Determine the [x, y] coordinate at the center of the cell enclosing the given text.  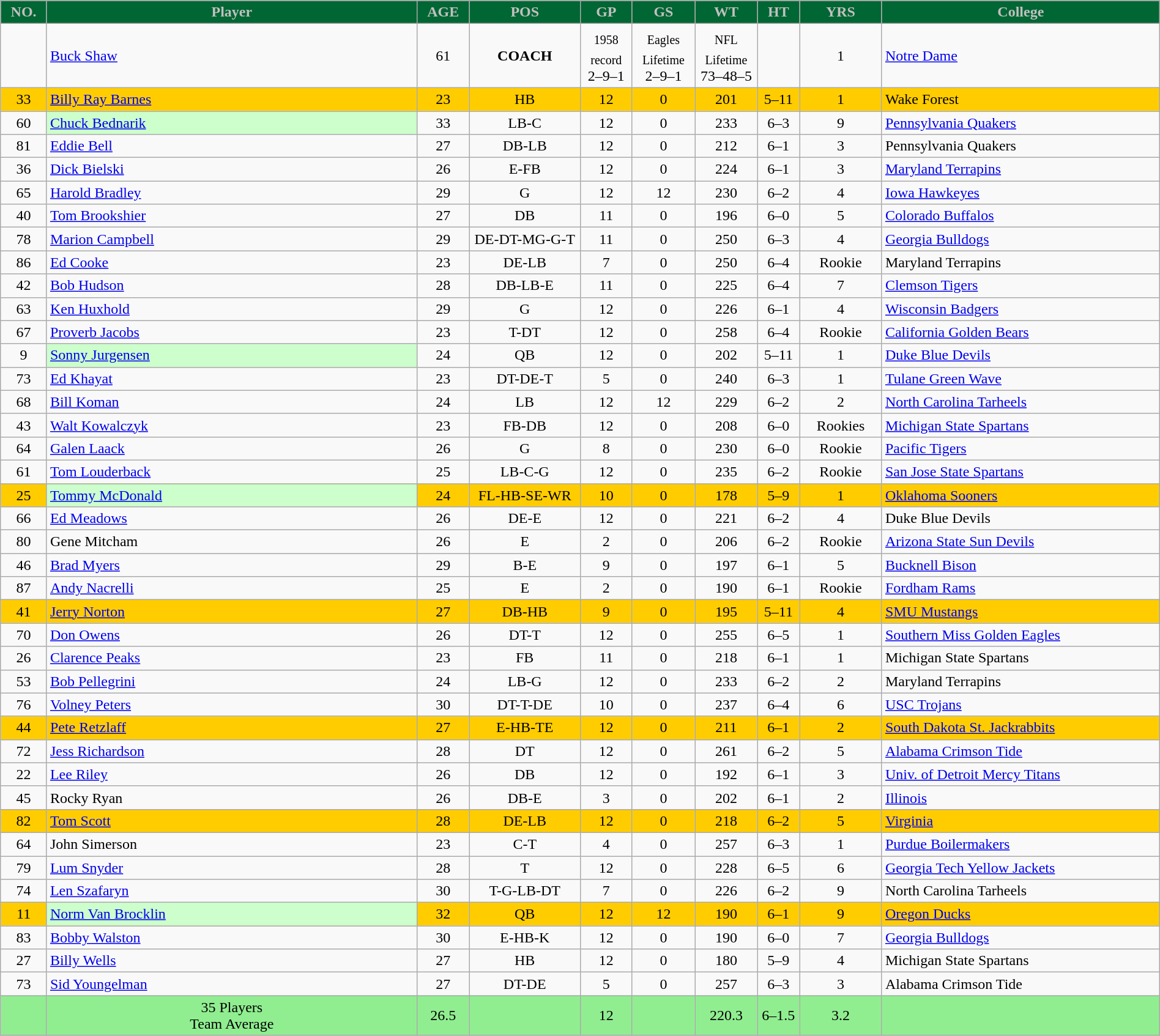
Southern Miss Golden Eagles [1021, 635]
208 [726, 425]
DT-DE [525, 984]
GS [663, 12]
211 [726, 728]
DT [525, 751]
Arizona State Sun Devils [1021, 542]
235 [726, 472]
228 [726, 868]
35 Players Team Average [231, 1015]
192 [726, 774]
26.5 [443, 1015]
College [1021, 12]
Tom Louderback [231, 472]
40 [24, 216]
Player [231, 12]
237 [726, 705]
1958 record2–9–1 [606, 56]
Eagles Lifetime 2–9–1 [663, 56]
197 [726, 565]
Volney Peters [231, 705]
Billy Ray Barnes [231, 99]
178 [726, 495]
John Simerson [231, 844]
Bob Pellegrini [231, 681]
86 [24, 262]
E-HB-TE [525, 728]
Chuck Bednarik [231, 123]
Colorado Buffalos [1021, 216]
76 [24, 705]
E-HB-K [525, 938]
Tommy McDonald [231, 495]
195 [726, 612]
78 [24, 239]
T-DT [525, 332]
FL-HB-SE-WR [525, 495]
44 [24, 728]
Billy Wells [231, 961]
USC Trojans [1021, 705]
Virginia [1021, 821]
Ed Cooke [231, 262]
DE-E [525, 519]
Sonny Jurgensen [231, 355]
FB [525, 658]
Dick Bielski [231, 169]
221 [726, 519]
E-FB [525, 169]
T [525, 868]
California Golden Bears [1021, 332]
258 [726, 332]
53 [24, 681]
COACH [525, 56]
65 [24, 193]
206 [726, 542]
AGE [443, 12]
201 [726, 99]
Rocky Ryan [231, 797]
DT-T [525, 635]
Buck Shaw [231, 56]
NO. [24, 12]
Georgia Tech Yellow Jackets [1021, 868]
82 [24, 821]
79 [24, 868]
46 [24, 565]
DB-LB-E [525, 286]
POS [525, 12]
Wake Forest [1021, 99]
83 [24, 938]
Andy Nacrelli [231, 588]
22 [24, 774]
Iowa Hawkeyes [1021, 193]
60 [24, 123]
Brad Myers [231, 565]
Clarence Peaks [231, 658]
Jerry Norton [231, 612]
45 [24, 797]
225 [726, 286]
Pete Retzlaff [231, 728]
87 [24, 588]
Gene Mitcham [231, 542]
36 [24, 169]
Ken Huxhold [231, 309]
Pacific Tigers [1021, 448]
Wisconsin Badgers [1021, 309]
DT-DE-T [525, 379]
Galen Laack [231, 448]
Harold Bradley [231, 193]
T-G-LB-DT [525, 891]
DB-HB [525, 612]
67 [24, 332]
Ed Meadows [231, 519]
DE-DT-MG-G-T [525, 239]
68 [24, 402]
SMU Mustangs [1021, 612]
C-T [525, 844]
240 [726, 379]
229 [726, 402]
LB [525, 402]
Tom Scott [231, 821]
3.2 [841, 1015]
Proverb Jacobs [231, 332]
DT-T-DE [525, 705]
Marion Campbell [231, 239]
Bill Koman [231, 402]
196 [726, 216]
81 [24, 146]
261 [726, 751]
Lum Snyder [231, 868]
B-E [525, 565]
Sid Youngelman [231, 984]
255 [726, 635]
224 [726, 169]
Univ. of Detroit Mercy Titans [1021, 774]
LB-G [525, 681]
Don Owens [231, 635]
DB-E [525, 797]
32 [443, 914]
Oklahoma Sooners [1021, 495]
220.3 [726, 1015]
Walt Kowalczyk [231, 425]
Tom Brookshier [231, 216]
Bobby Walston [231, 938]
Bucknell Bison [1021, 565]
Jess Richardson [231, 751]
42 [24, 286]
WT [726, 12]
41 [24, 612]
Illinois [1021, 797]
Oregon Ducks [1021, 914]
San Jose State Spartans [1021, 472]
South Dakota St. Jackrabbits [1021, 728]
8 [606, 448]
LB-C [525, 123]
FB-DB [525, 425]
GP [606, 12]
63 [24, 309]
Fordham Rams [1021, 588]
43 [24, 425]
Eddie Bell [231, 146]
LB-C-G [525, 472]
Len Szafaryn [231, 891]
Norm Van Brocklin [231, 914]
80 [24, 542]
Clemson Tigers [1021, 286]
DB-LB [525, 146]
Ed Khayat [231, 379]
NFL Lifetime 73–48–5 [726, 56]
Bob Hudson [231, 286]
212 [726, 146]
72 [24, 751]
Tulane Green Wave [1021, 379]
74 [24, 891]
Notre Dame [1021, 56]
Purdue Boilermakers [1021, 844]
YRS [841, 12]
6–1.5 [778, 1015]
Rookies [841, 425]
66 [24, 519]
70 [24, 635]
HT [778, 12]
180 [726, 961]
Lee Riley [231, 774]
